Search for the cell housing the specified text and yield its [x, y] center coordinate. 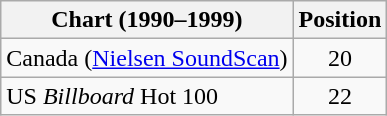
22 [340, 96]
20 [340, 58]
Position [340, 20]
Canada (Nielsen SoundScan) [147, 58]
Chart (1990–1999) [147, 20]
US Billboard Hot 100 [147, 96]
